Output the (x, y) coordinate of the center of the cell containing the given text.  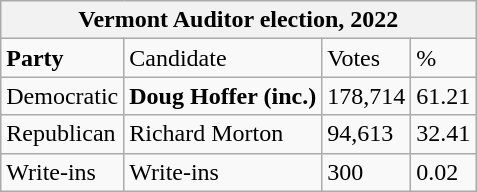
Democratic (62, 96)
94,613 (366, 134)
32.41 (444, 134)
% (444, 58)
Republican (62, 134)
Doug Hoffer (inc.) (223, 96)
61.21 (444, 96)
178,714 (366, 96)
Vermont Auditor election, 2022 (238, 20)
Candidate (223, 58)
Party (62, 58)
Votes (366, 58)
Richard Morton (223, 134)
300 (366, 172)
0.02 (444, 172)
